Identify which cell holds the provided text, then report its [X, Y] central coordinate. 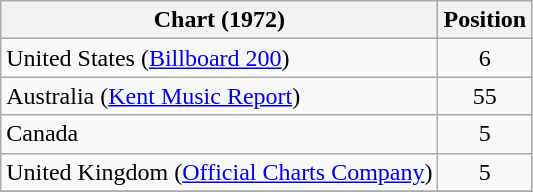
United Kingdom (Official Charts Company) [220, 172]
Canada [220, 134]
United States (Billboard 200) [220, 58]
Chart (1972) [220, 20]
Australia (Kent Music Report) [220, 96]
6 [485, 58]
Position [485, 20]
55 [485, 96]
